Capture the cell that displays the provided text and extract its (x, y) central coordinate. 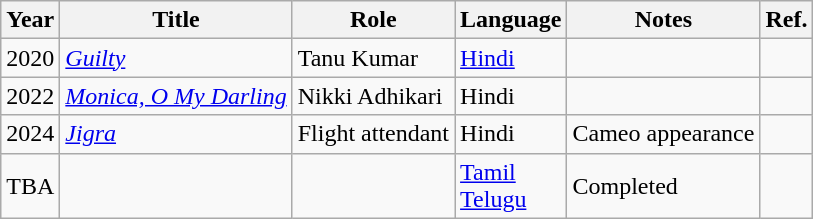
Role (373, 20)
Tanu Kumar (373, 58)
2022 (30, 96)
TBA (30, 186)
Ref. (786, 20)
Jigra (176, 134)
Completed (664, 186)
Cameo appearance (664, 134)
Title (176, 20)
Flight attendant (373, 134)
Language (511, 20)
TamilTelugu (511, 186)
Monica, O My Darling (176, 96)
Guilty (176, 58)
2024 (30, 134)
2020 (30, 58)
Notes (664, 20)
Year (30, 20)
Nikki Adhikari (373, 96)
